Extract the (x, y) coordinate from the center of the cell holding the provided text.  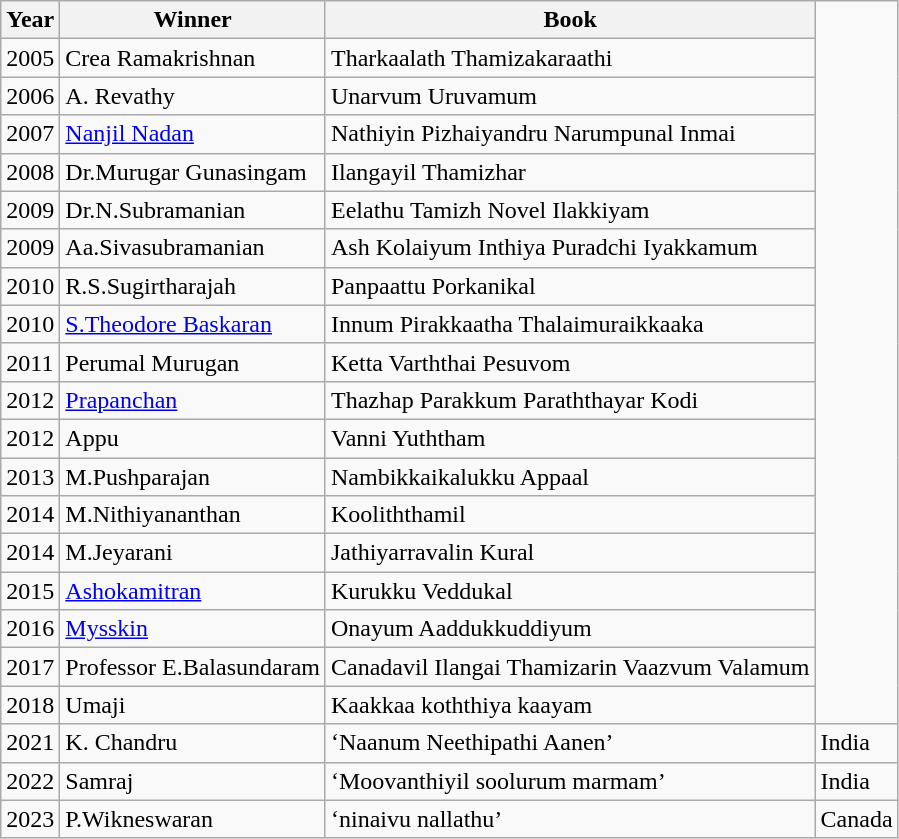
Kurukku Veddukal (570, 591)
Tharkaalath Thamizakaraathi (570, 58)
Kaakkaa koththiya kaayam (570, 705)
Dr.Murugar Gunasingam (193, 172)
Nanjil Nadan (193, 134)
2018 (30, 705)
2015 (30, 591)
Eelathu Tamizh Novel Ilakkiyam (570, 210)
Ashokamitran (193, 591)
Dr.N.Subramanian (193, 210)
2008 (30, 172)
S.Theodore Baskaran (193, 324)
R.S.Sugirtharajah (193, 286)
Mysskin (193, 629)
2007 (30, 134)
A. Revathy (193, 96)
Kooliththamil (570, 515)
Ilangayil Thamizhar (570, 172)
2005 (30, 58)
Vanni Yuththam (570, 438)
Umaji (193, 705)
Nathiyin Pizhaiyandru Narumpunal Inmai (570, 134)
Professor E.Balasundaram (193, 667)
‘Moovanthiyil soolurum marmam’ (570, 781)
Onayum Aaddukkuddiyum (570, 629)
K. Chandru (193, 743)
Ash Kolaiyum Inthiya Puradchi Iyakkamum (570, 248)
Jathiyarravalin Kural (570, 553)
Crea Ramakrishnan (193, 58)
2023 (30, 819)
‘Naanum Neethipathi Aanen’ (570, 743)
M.Nithiyananthan (193, 515)
2017 (30, 667)
M.Jeyarani (193, 553)
‘ninaivu nallathu’ (570, 819)
Ketta Varththai Pesuvom (570, 362)
Prapanchan (193, 400)
Winner (193, 20)
Samraj (193, 781)
2011 (30, 362)
Panpaattu Porkanikal (570, 286)
Canadavil Ilangai Thamizarin Vaazvum Valamum (570, 667)
2021 (30, 743)
Aa.Sivasubramanian (193, 248)
Appu (193, 438)
Canada (856, 819)
Nambikkaikalukku Appaal (570, 477)
Book (570, 20)
2006 (30, 96)
Thazhap Parakkum Paraththayar Kodi (570, 400)
Unarvum Uruvamum (570, 96)
P.Wikneswaran (193, 819)
2022 (30, 781)
M.Pushparajan (193, 477)
Perumal Murugan (193, 362)
Innum Pirakkaatha Thalaimuraikkaaka (570, 324)
2013 (30, 477)
Year (30, 20)
2016 (30, 629)
